Determine the [X, Y] coordinate at the center of the cell enclosing the given text.  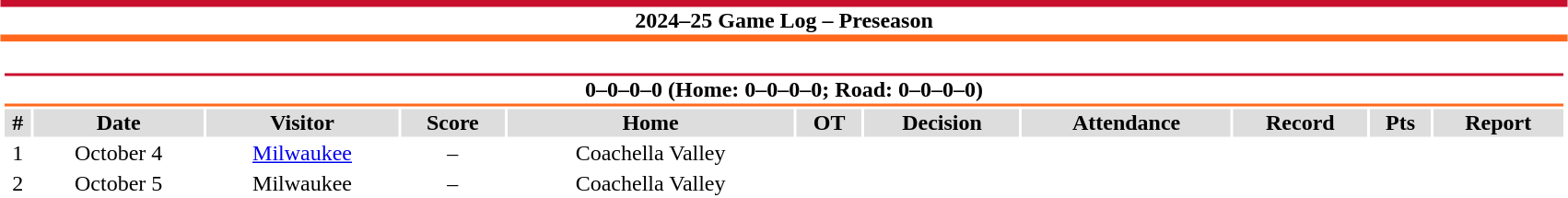
October 4 [118, 154]
Home [650, 122]
2 [18, 183]
Attendance [1127, 122]
1 [18, 154]
Visitor [302, 122]
Score [452, 122]
2024–25 Game Log – Preseason [784, 20]
Report [1498, 122]
0–0–0–0 (Home: 0–0–0–0; Road: 0–0–0–0) [783, 90]
OT [829, 122]
Date [118, 122]
Pts [1400, 122]
October 5 [118, 183]
Record [1300, 122]
# [18, 122]
Decision [942, 122]
